Detect which cell encompasses the target text, then output its [X, Y] center coordinate. 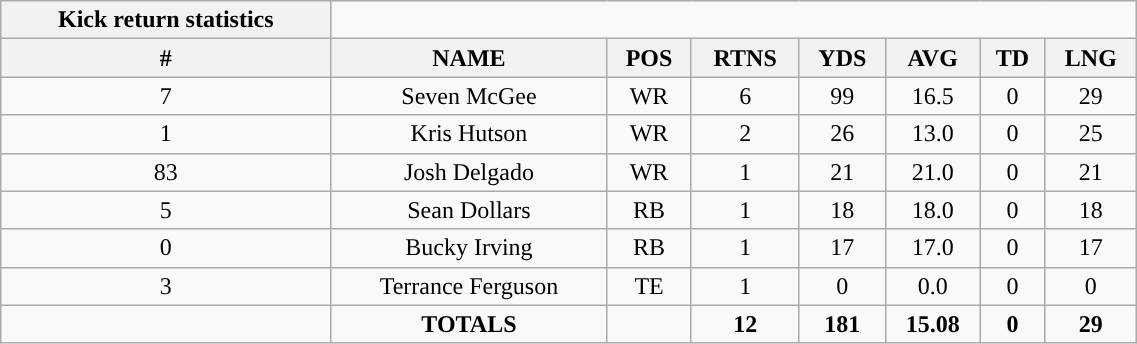
Bucky Irving [469, 248]
Terrance Ferguson [469, 286]
83 [166, 172]
5 [166, 210]
25 [1091, 134]
NAME [469, 58]
TD [1012, 58]
RTNS [745, 58]
3 [166, 286]
# [166, 58]
18.0 [932, 210]
21.0 [932, 172]
13.0 [932, 134]
7 [166, 96]
TOTALS [469, 324]
Josh Delgado [469, 172]
0.0 [932, 286]
16.5 [932, 96]
26 [842, 134]
POS [649, 58]
12 [745, 324]
181 [842, 324]
AVG [932, 58]
YDS [842, 58]
6 [745, 96]
Kick return statistics [166, 20]
99 [842, 96]
2 [745, 134]
17.0 [932, 248]
Kris Hutson [469, 134]
TE [649, 286]
Seven McGee [469, 96]
15.08 [932, 324]
LNG [1091, 58]
Sean Dollars [469, 210]
